Output the (x, y) coordinate of the center of the cell containing the given text.  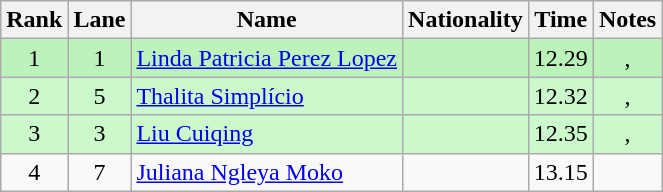
Name (267, 20)
Time (560, 20)
7 (100, 172)
Nationality (466, 20)
Thalita Simplício (267, 96)
Liu Cuiqing (267, 134)
4 (34, 172)
2 (34, 96)
5 (100, 96)
12.32 (560, 96)
Lane (100, 20)
Notes (627, 20)
12.35 (560, 134)
Juliana Ngleya Moko (267, 172)
12.29 (560, 58)
Linda Patricia Perez Lopez (267, 58)
Rank (34, 20)
13.15 (560, 172)
